Determine the [X, Y] coordinate at the center of the cell enclosing the given text.  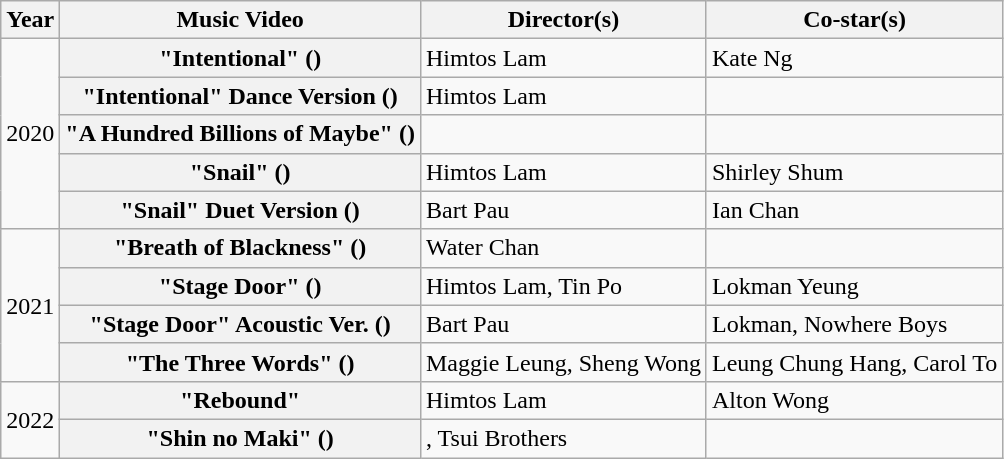
Lokman, Nowhere Boys [854, 324]
"Rebound" [240, 400]
Co-star(s) [854, 20]
"Stage Door" () [240, 286]
Himtos Lam, Tin Po [563, 286]
"Snail" () [240, 172]
"The Three Words" () [240, 362]
Maggie Leung, Sheng Wong [563, 362]
2020 [30, 134]
Water Chan [563, 248]
"A Hundred Billions of Maybe" () [240, 134]
Lokman Yeung [854, 286]
2021 [30, 305]
Leung Chung Hang, Carol To [854, 362]
Kate Ng [854, 58]
2022 [30, 419]
"Stage Door" Acoustic Ver. () [240, 324]
, Tsui Brothers [563, 438]
"Intentional" () [240, 58]
"Shin no Maki" () [240, 438]
Ian Chan [854, 210]
"Intentional" Dance Version () [240, 96]
"Snail" Duet Version () [240, 210]
Music Video [240, 20]
"Breath of Blackness" () [240, 248]
Year [30, 20]
Director(s) [563, 20]
Alton Wong [854, 400]
Shirley Shum [854, 172]
